Return the [X, Y] coordinate for the center point of the cell that contains the specified text.  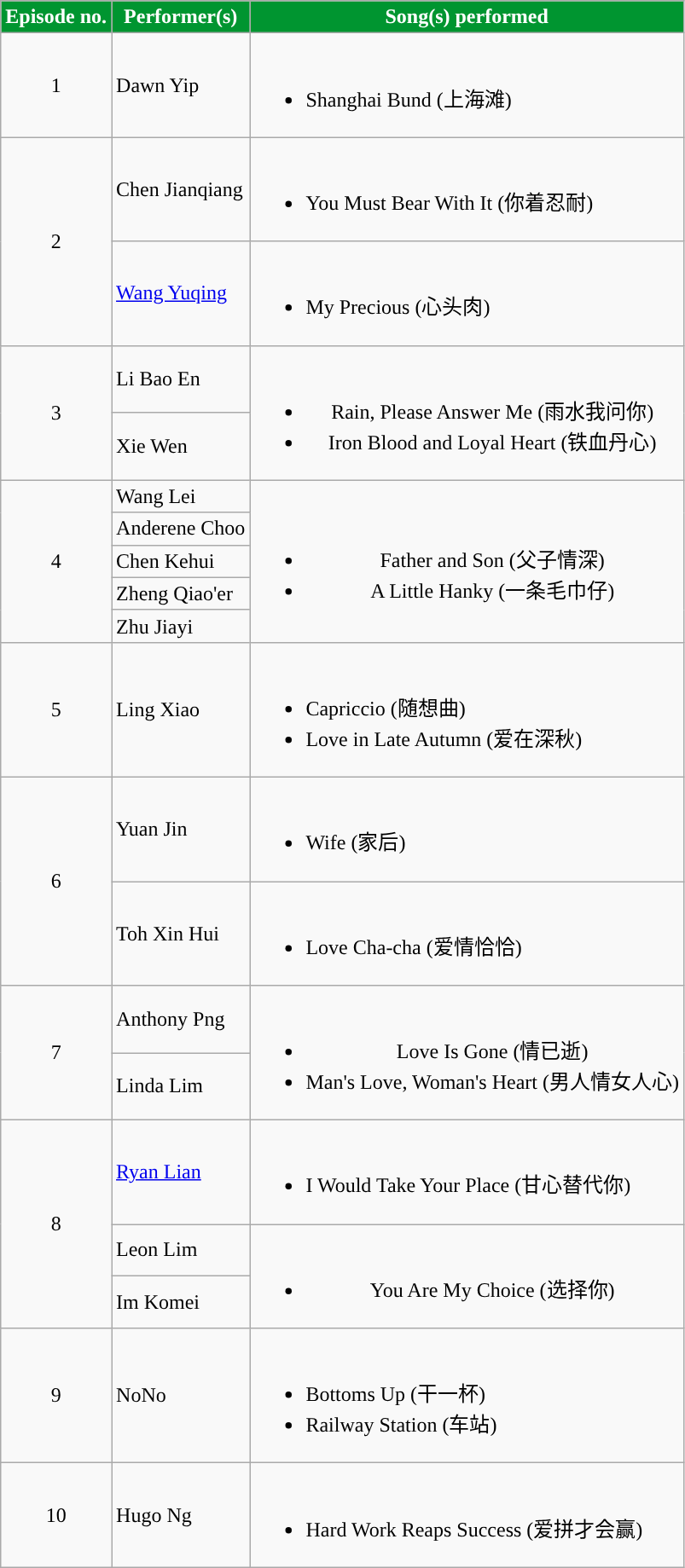
Zhu Jiayi [181, 626]
5 [56, 709]
Linda Lim [181, 1086]
Chen Kehui [181, 561]
Bottoms Up (干一杯)Railway Station (车站) [467, 1396]
You Are My Choice (选择你) [467, 1276]
Chen Jianqiang [181, 189]
You Must Bear With It (你着忍耐) [467, 189]
Wang Yuqing [181, 293]
Performer(s) [181, 17]
Love Is Gone (情已逝)Man's Love, Woman's Heart (男人情女人心) [467, 1053]
Im Komei [181, 1303]
Hard Work Reaps Success (爱拼才会赢) [467, 1515]
2 [56, 241]
Song(s) performed [467, 17]
Anthony Png [181, 1020]
Episode no. [56, 17]
Shanghai Bund (上海滩) [467, 85]
Wang Lei [181, 496]
4 [56, 561]
7 [56, 1053]
Li Bao En [181, 379]
Toh Xin Hui [181, 934]
Father and Son (父子情深)A Little Hanky (一条毛巾仔) [467, 561]
Anderene Choo [181, 529]
Leon Lim [181, 1250]
Dawn Yip [181, 85]
Ryan Lian [181, 1172]
Capriccio (随想曲)Love in Late Autumn (爱在深秋) [467, 709]
8 [56, 1224]
Zheng Qiao'er [181, 593]
Love Cha-cha (爱情恰恰) [467, 934]
9 [56, 1396]
NoNo [181, 1396]
My Precious (心头肉) [467, 293]
Ling Xiao [181, 709]
3 [56, 413]
Xie Wen [181, 447]
Wife (家后) [467, 829]
1 [56, 85]
Hugo Ng [181, 1515]
Yuan Jin [181, 829]
10 [56, 1515]
Rain, Please Answer Me (雨水我问你)Iron Blood and Loyal Heart (铁血丹心) [467, 413]
6 [56, 881]
I Would Take Your Place (甘心替代你) [467, 1172]
